Detect which cell encompasses the target text, then output its [X, Y] center coordinate. 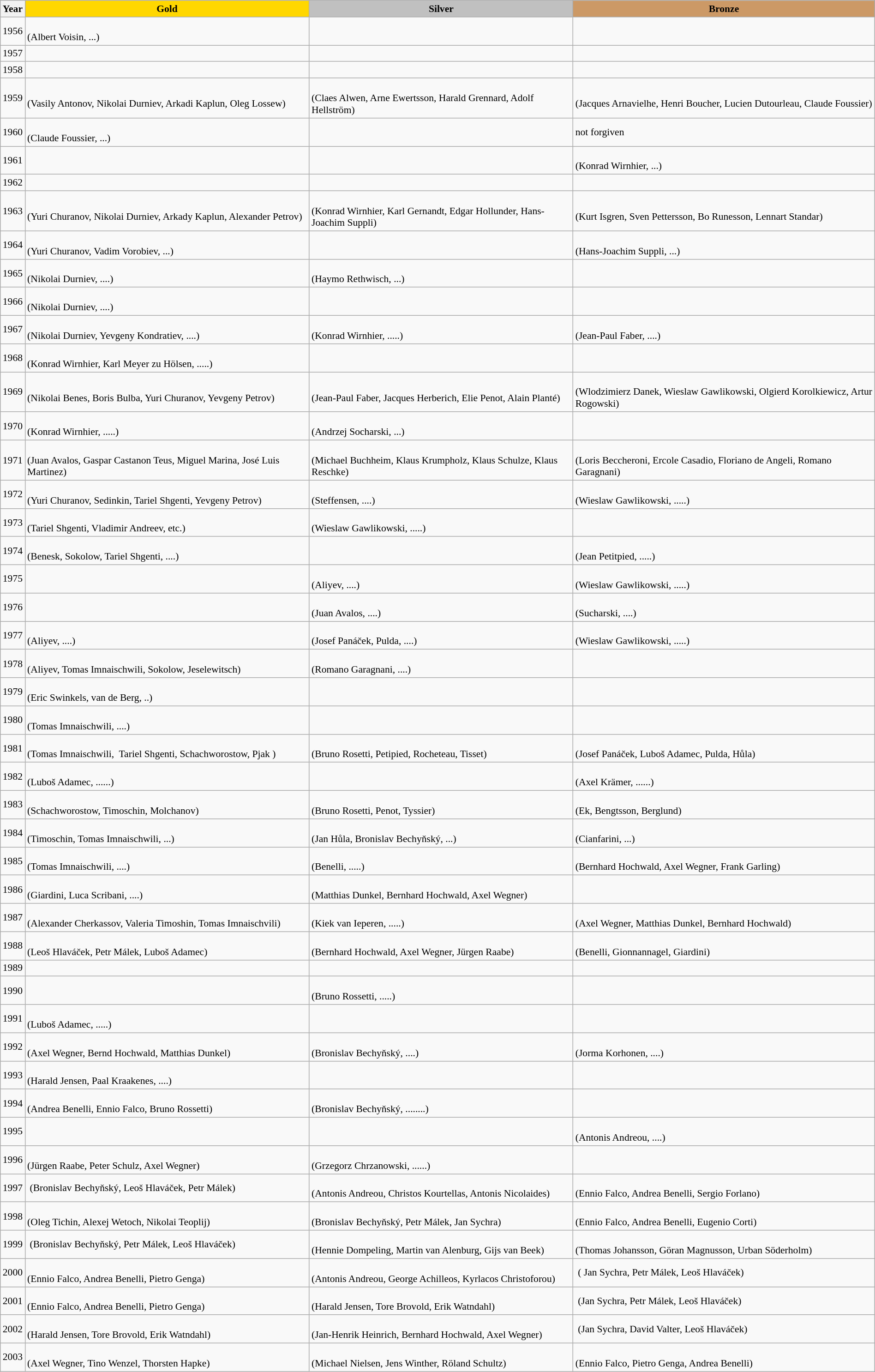
(Claes Alwen, Arne Ewertsson, Harald Grennard, Adolf Hellström) [441, 98]
1971 [13, 461]
1958 [13, 70]
1982 [13, 776]
1994 [13, 1103]
1972 [13, 494]
Gold [167, 9]
1965 [13, 273]
(Jan Sychra, Petr Málek, Leoš Hlaváček) [724, 1301]
1970 [13, 427]
(Axel Krämer, ......) [724, 776]
(Kurt Isgren, Sven Pettersson, Bo Runesson, Lennart Standar) [724, 211]
1964 [13, 245]
1998 [13, 1216]
1968 [13, 358]
(Yuri Churanov, Sedinkin, Tariel Shgenti, Yevgeny Petrov) [167, 494]
(Cianfarini, ...) [724, 833]
(Andrea Benelli, Ennio Falco, Bruno Rossetti) [167, 1103]
(Luboš Adamec, ......) [167, 776]
(Antonis Andreou, George Achilleos, Kyrlacos Christoforou) [441, 1272]
(Kiek van Ieperen, .....) [441, 918]
1981 [13, 748]
(Jean-Paul Faber, Jacques Herberich, Elie Penot, Alain Planté) [441, 392]
( Jan Sychra, Petr Málek, Leoš Hlaváček) [724, 1272]
Silver [441, 9]
not forgiven [724, 132]
1959 [13, 98]
1992 [13, 1047]
(Ennio Falco, Andrea Benelli, Eugenio Corti) [724, 1216]
(Bronislav Bechyňský, Leoš Hlaváček, Petr Málek) [167, 1188]
(Bronislav Bechyňský, Petr Málek, Leoš Hlaváček) [167, 1245]
1966 [13, 302]
(Timoschin, Tomas Imnaischwili, ...) [167, 833]
(Konrad Wirnhier, Karl Gernandt, Edgar Hollunder, Hans-Joachim Suppli) [441, 211]
(Grzegorz Chrzanowski, ......) [441, 1160]
1999 [13, 1245]
2000 [13, 1272]
(Ennio Falco, Pietro Genga, Andrea Benelli) [724, 1357]
1974 [13, 551]
(Steffensen, ....) [441, 494]
(Jean-Paul Faber, ....) [724, 330]
(Wlodzimierz Danek, Wieslaw Gawlikowski, Olgierd Korolkiewicz, Artur Rogowski) [724, 392]
(Bruno Rosetti, Petipied, Rocheteau, Tisset) [441, 748]
(Matthias Dunkel, Bernhard Hochwald, Axel Wegner) [441, 889]
(Yuri Churanov, Vadim Vorobiev, ...) [167, 245]
(Bronislav Bechyňský, ........) [441, 1103]
(Loris Beccheroni, Ercole Casadio, Floriano de Angeli, Romano Garagnani) [724, 461]
(Leoš Hlaváček, Petr Málek, Luboš Adamec) [167, 945]
(Michael Nielsen, Jens Winther, Röland Schultz) [441, 1357]
(Haymo Rethwisch, ...) [441, 273]
1988 [13, 945]
(Axel Wegner, Tino Wenzel, Thorsten Hapke) [167, 1357]
1989 [13, 968]
(Axel Wegner, Bernd Hochwald, Matthias Dunkel) [167, 1047]
(Bruno Rossetti, .....) [441, 991]
(Jan-Henrik Heinrich, Bernhard Hochwald, Axel Wegner) [441, 1330]
1987 [13, 918]
(Bronislav Bechyňský, ....) [441, 1047]
(Alexander Cherkassov, Valeria Timoshin, Tomas Imnaischvili) [167, 918]
(Ek, Bengtsson, Berglund) [724, 805]
1986 [13, 889]
(Hans-Joachim Suppli, ...) [724, 245]
1963 [13, 211]
(Romano Garagnani, ....) [441, 664]
(Juan Avalos, ....) [441, 608]
(Benelli, Gionnannagel, Giardini) [724, 945]
(Konrad Wirnhier, ...) [724, 161]
(Claude Foussier, ...) [167, 132]
1995 [13, 1132]
(Juan Avalos, Gaspar Castanon Teus, Miguel Marina, José Luis Martinez) [167, 461]
1956 [13, 31]
(Albert Voisin, ...) [167, 31]
(Bernhard Hochwald, Axel Wegner, Jürgen Raabe) [441, 945]
(Antonis Andreou, Christos Kourtellas, Antonis Nicolaides) [441, 1188]
1969 [13, 392]
1990 [13, 991]
(Jan Sychra, David Valter, Leoš Hlaváček) [724, 1330]
(Eric Swinkels, van de Berg, ..) [167, 692]
(Jean Petitpied, .....) [724, 551]
(Luboš Adamec, .....) [167, 1018]
(Konrad Wirnhier, Karl Meyer zu Hölsen, .....) [167, 358]
(Bronislav Bechyňský, Petr Málek, Jan Sychra) [441, 1216]
1977 [13, 635]
(Yuri Churanov, Nikolai Durniev, Arkady Kaplun, Alexander Petrov) [167, 211]
1985 [13, 861]
2001 [13, 1301]
1979 [13, 692]
1980 [13, 720]
1957 [13, 54]
(Sucharski, ....) [724, 608]
Year [13, 9]
2002 [13, 1330]
(Benelli, .....) [441, 861]
Bronze [724, 9]
(Bernhard Hochwald, Axel Wegner, Frank Garling) [724, 861]
(Hennie Dompeling, Martin van Alenburg, Gijs van Beek) [441, 1245]
1975 [13, 579]
1973 [13, 523]
(Aliyev, Tomas Imnaischwili, Sokolow, Jeselewitsch) [167, 664]
1961 [13, 161]
(Tariel Shgenti, Vladimir Andreev, etc.) [167, 523]
1996 [13, 1160]
(Schachworostow, Timoschin, Molchanov) [167, 805]
1993 [13, 1075]
(Ennio Falco, Andrea Benelli, Sergio Forlano) [724, 1188]
1978 [13, 664]
(Benesk, Sokolow, Tariel Shgenti, ....) [167, 551]
2003 [13, 1357]
1984 [13, 833]
(Oleg Tichin, Alexej Wetoch, Nikolai Teoplij) [167, 1216]
(Josef Panáček, Luboš Adamec, Pulda, Hůla) [724, 748]
(Jan Hůla, Bronislav Bechyňský, ...) [441, 833]
1983 [13, 805]
(Thomas Johansson, Göran Magnusson, Urban Söderholm) [724, 1245]
(Giardini, Luca Scribani, ....) [167, 889]
(Antonis Andreou, ....) [724, 1132]
1960 [13, 132]
(Andrzej Socharski, ...) [441, 427]
(Josef Panáček, Pulda, ....) [441, 635]
(Jorma Korhonen, ....) [724, 1047]
1967 [13, 330]
(Nikolai Durniev, Yevgeny Kondratiev, ....) [167, 330]
1962 [13, 183]
1991 [13, 1018]
(Jacques Arnavielhe, Henri Boucher, Lucien Dutourleau, Claude Foussier) [724, 98]
(Tomas Imnaischwili, Tariel Shgenti, Schachworostow, Pjak ) [167, 748]
(Vasily Antonov, Nikolai Durniev, Arkadi Kaplun, Oleg Lossew) [167, 98]
1997 [13, 1188]
(Jürgen Raabe, Peter Schulz, Axel Wegner) [167, 1160]
1976 [13, 608]
(Harald Jensen, Paal Kraakenes, ....) [167, 1075]
(Nikolai Benes, Boris Bulba, Yuri Churanov, Yevgeny Petrov) [167, 392]
(Bruno Rosetti, Penot, Tyssier) [441, 805]
(Axel Wegner, Matthias Dunkel, Bernhard Hochwald) [724, 918]
(Michael Buchheim, Klaus Krumpholz, Klaus Schulze, Klaus Reschke) [441, 461]
